For the text-containing cell, return its midpoint in (x, y) coordinate format. 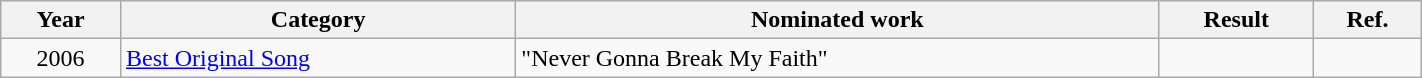
Best Original Song (318, 58)
Year (61, 20)
Nominated work (838, 20)
2006 (61, 58)
Ref. (1368, 20)
Category (318, 20)
"Never Gonna Break My Faith" (838, 58)
Result (1236, 20)
